Scan for the cell matching the given text and deliver its [x, y] coordinate at center. 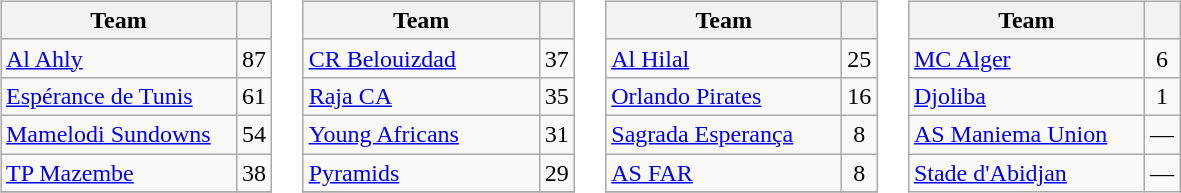
MC Alger [1026, 58]
Mamelodi Sundowns [118, 134]
Pyramids [421, 173]
CR Belouizdad [421, 58]
87 [254, 58]
Djoliba [1026, 96]
54 [254, 134]
35 [556, 96]
25 [860, 58]
Stade d'Abidjan [1026, 173]
31 [556, 134]
Espérance de Tunis [118, 96]
6 [1162, 58]
TP Mazembe [118, 173]
Raja CA [421, 96]
Sagrada Esperança [724, 134]
29 [556, 173]
Al Hilal [724, 58]
AS Maniema Union [1026, 134]
AS FAR [724, 173]
16 [860, 96]
37 [556, 58]
1 [1162, 96]
61 [254, 96]
38 [254, 173]
Young Africans [421, 134]
Al Ahly [118, 58]
Orlando Pirates [724, 96]
